Detect which cell encompasses the target text, then output its (X, Y) center coordinate. 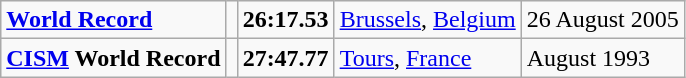
Tours, France (428, 58)
World Record (114, 20)
CISM World Record (114, 58)
27:47.77 (286, 58)
26:17.53 (286, 20)
Brussels, Belgium (428, 20)
26 August 2005 (602, 20)
August 1993 (602, 58)
